From the cell containing the given text, extract its center point as (x, y) coordinate. 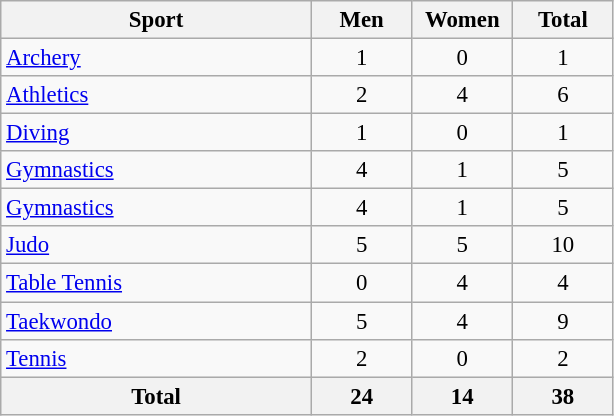
9 (564, 321)
Women (462, 20)
Men (362, 20)
38 (564, 396)
Tennis (156, 358)
Athletics (156, 95)
Judo (156, 245)
Diving (156, 133)
Taekwondo (156, 321)
6 (564, 95)
Sport (156, 20)
10 (564, 245)
14 (462, 396)
24 (362, 396)
Archery (156, 58)
Table Tennis (156, 283)
